Return the [X, Y] coordinate for the center point of the cell that contains the specified text.  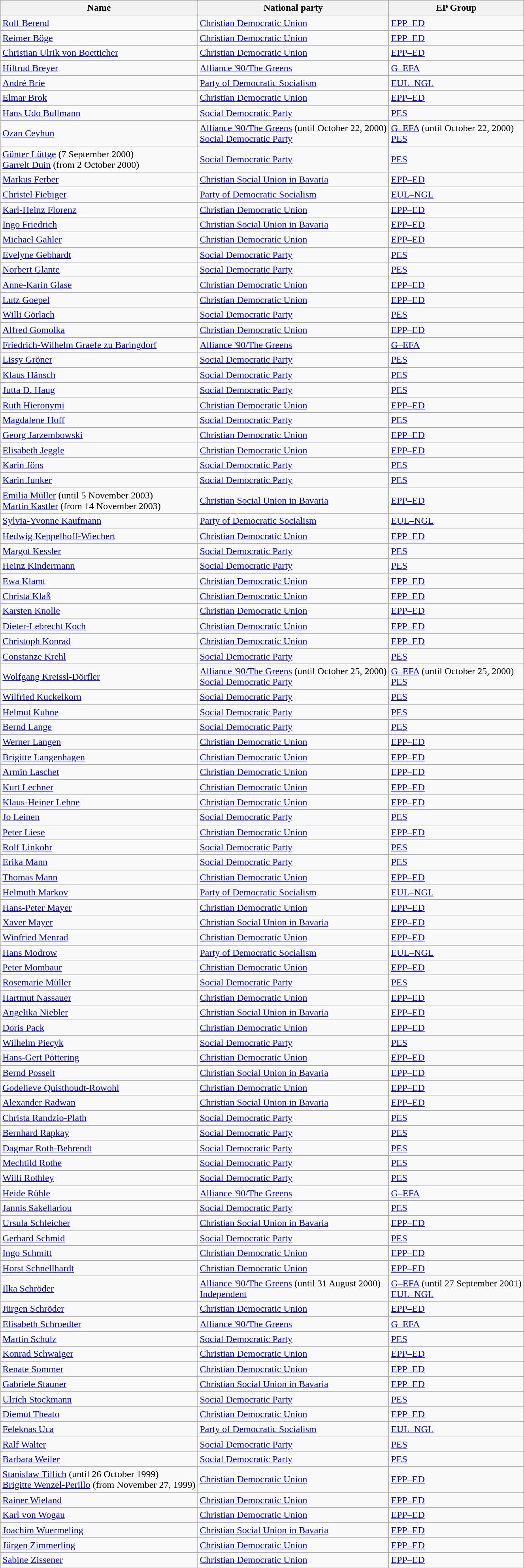
Helmut Kuhne [99, 712]
Ilka Schröder [99, 1288]
Michael Gahler [99, 240]
National party [293, 8]
Emilia Müller (until 5 November 2003)Martin Kastler (from 14 November 2003) [99, 501]
Doris Pack [99, 1028]
Ingo Schmitt [99, 1253]
Jutta D. Haug [99, 390]
Hedwig Keppelhoff-Wiechert [99, 536]
Angelika Niebler [99, 1013]
Friedrich-Wilhelm Graefe zu Baringdorf [99, 345]
Ewa Klamt [99, 581]
Klaus Hänsch [99, 375]
G–EFA (until October 22, 2000) PES [456, 133]
Feleknas Uca [99, 1429]
Rainer Wieland [99, 1500]
Margot Kessler [99, 551]
Karsten Knolle [99, 611]
Sylvia-Yvonne Kaufmann [99, 521]
Evelyne Gebhardt [99, 255]
Gerhard Schmid [99, 1238]
G–EFA (until October 25, 2000) PES [456, 676]
Christian Ulrik von Boetticher [99, 53]
Reimer Böge [99, 38]
Brigitte Langenhagen [99, 757]
Ruth Hieronymi [99, 405]
Alliance '90/The Greens (until 31 August 2000) Independent [293, 1288]
Martin Schulz [99, 1339]
Wolfgang Kreissl-Dörfler [99, 676]
Ozan Ceyhun [99, 133]
Hans-Gert Pöttering [99, 1058]
Heide Rühle [99, 1193]
Bernhard Rapkay [99, 1133]
Norbert Glante [99, 270]
Peter Mombaur [99, 968]
Stanislaw Tillich (until 26 October 1999)Brigitte Wenzel-Perillo (from November 27, 1999) [99, 1480]
Godelieve Quisthoudt-Rowohl [99, 1088]
Rosemarie Müller [99, 983]
Erika Mann [99, 862]
Alexander Radwan [99, 1103]
Wilfried Kuckelkorn [99, 697]
Elmar Brok [99, 98]
Dagmar Roth-Behrendt [99, 1148]
Gabriele Stauner [99, 1384]
Elisabeth Schroedter [99, 1324]
Ursula Schleicher [99, 1223]
Christoph Konrad [99, 641]
Christel Fiebiger [99, 194]
Hartmut Nassauer [99, 998]
Ulrich Stockmann [99, 1399]
Jo Leinen [99, 817]
Xaver Mayer [99, 922]
Peter Liese [99, 832]
Bernd Lange [99, 727]
Hans Modrow [99, 952]
Karl-Heinz Florenz [99, 210]
Karl von Wogau [99, 1515]
Rolf Linkohr [99, 847]
Lutz Goepel [99, 300]
Alliance '90/The Greens (until October 25, 2000) Social Democratic Party [293, 676]
Christa Randzio-Plath [99, 1118]
EP Group [456, 8]
Mechtild Rothe [99, 1163]
Helmuth Markov [99, 892]
Dieter-Lebrecht Koch [99, 626]
Heinz Kindermann [99, 566]
Alfred Gomolka [99, 330]
Rolf Berend [99, 23]
Joachim Wuermeling [99, 1530]
Diemut Theato [99, 1414]
Willi Görlach [99, 315]
Klaus-Heiner Lehne [99, 802]
Horst Schnellhardt [99, 1268]
Bernd Posselt [99, 1073]
Werner Langen [99, 742]
Ingo Friedrich [99, 225]
Anne-Karin Glase [99, 285]
Sabine Zissener [99, 1560]
Barbara Weiler [99, 1459]
Elisabeth Jeggle [99, 450]
Lissy Gröner [99, 360]
Georg Jarzembowski [99, 435]
Thomas Mann [99, 877]
Karin Jöns [99, 465]
Willi Rothley [99, 1178]
Magdalene Hoff [99, 420]
Jürgen Schröder [99, 1309]
Markus Ferber [99, 179]
Konrad Schwaiger [99, 1354]
Constanze Krehl [99, 656]
Jannis Sakellariou [99, 1208]
Hans Udo Bullmann [99, 113]
Günter Lüttge (7 September 2000)Garrelt Duin (from 2 October 2000) [99, 159]
Wilhelm Piecyk [99, 1043]
Renate Sommer [99, 1369]
Name [99, 8]
Jürgen Zimmerling [99, 1545]
Alliance '90/The Greens (until October 22, 2000) Social Democratic Party [293, 133]
André Brie [99, 83]
Christa Klaß [99, 596]
G–EFA (until 27 September 2001) EUL–NGL [456, 1288]
Hans-Peter Mayer [99, 907]
Kurt Lechner [99, 787]
Ralf Walter [99, 1444]
Winfried Menrad [99, 937]
Hiltrud Breyer [99, 68]
Karin Junker [99, 480]
Armin Laschet [99, 772]
